Locate the cell with the specified text and output its [X, Y] center coordinate. 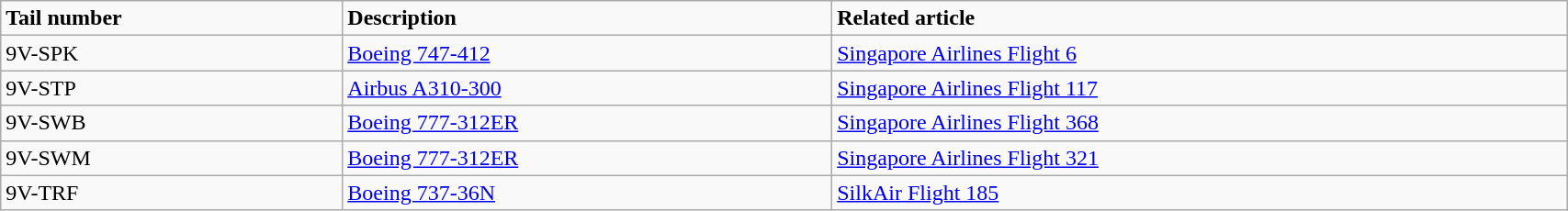
Airbus A310-300 [588, 88]
9V-SWB [172, 123]
SilkAir Flight 185 [1200, 193]
9V-TRF [172, 193]
Singapore Airlines Flight 117 [1200, 88]
9V-STP [172, 88]
Singapore Airlines Flight 6 [1200, 53]
Boeing 737-36N [588, 193]
Singapore Airlines Flight 368 [1200, 123]
Description [588, 18]
9V-SWM [172, 158]
Singapore Airlines Flight 321 [1200, 158]
Boeing 747-412 [588, 53]
Tail number [172, 18]
9V-SPK [172, 53]
Related article [1200, 18]
